Provide the [x, y] coordinate of the cell's center where the given text is located.  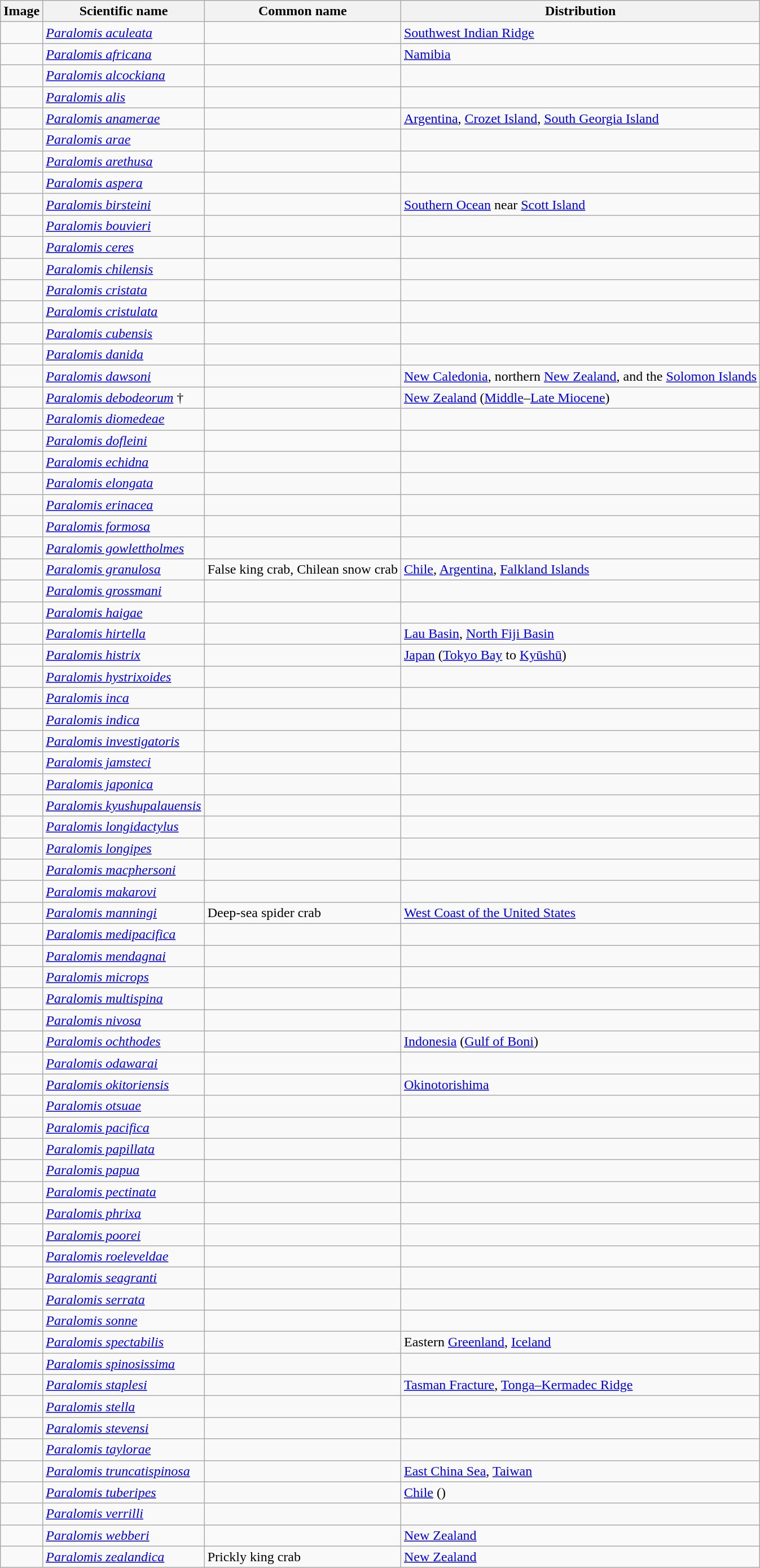
Paralomis gowlettholmes [124, 548]
West Coast of the United States [580, 913]
Paralomis erinacea [124, 505]
Lau Basin, North Fiji Basin [580, 634]
Paralomis zealandica [124, 1557]
Paralomis phrixa [124, 1213]
Paralomis multispina [124, 999]
Chile, Argentina, Falkland Islands [580, 569]
Paralomis taylorae [124, 1450]
Paralomis debodeorum † [124, 398]
Deep-sea spider crab [302, 913]
Paralomis manningi [124, 913]
Common name [302, 11]
Paralomis investigatoris [124, 741]
New Zealand (Middle–Late Miocene) [580, 398]
Paralomis spinosissima [124, 1364]
Paralomis roeleveldae [124, 1256]
Image [21, 11]
Paralomis arethusa [124, 161]
Chile () [580, 1492]
Paralomis pectinata [124, 1192]
Paralomis cristata [124, 290]
Paralomis dofleini [124, 441]
Paralomis poorei [124, 1235]
Paralomis medipacifica [124, 934]
Paralomis spectabilis [124, 1342]
Paralomis alcockiana [124, 76]
Paralomis pacifica [124, 1127]
Paralomis truncatispinosa [124, 1471]
Paralomis papillata [124, 1149]
Paralomis okitoriensis [124, 1085]
Paralomis cubensis [124, 333]
Paralomis jamsteci [124, 763]
Distribution [580, 11]
Prickly king crab [302, 1557]
Southwest Indian Ridge [580, 33]
Paralomis inca [124, 698]
Paralomis mendagnai [124, 956]
Paralomis hirtella [124, 634]
Paralomis grossmani [124, 591]
Eastern Greenland, Iceland [580, 1342]
Paralomis stella [124, 1407]
East China Sea, Taiwan [580, 1471]
Paralomis verrilli [124, 1514]
Paralomis diomedeae [124, 419]
Paralomis alis [124, 97]
Paralomis aspera [124, 183]
Paralomis ochthodes [124, 1042]
Paralomis stevensi [124, 1428]
Paralomis staplesi [124, 1385]
Paralomis makarovi [124, 891]
Paralomis anamerae [124, 118]
Paralomis bouvieri [124, 226]
Paralomis echidna [124, 462]
Paralomis dawsoni [124, 376]
Paralomis danida [124, 355]
Paralomis odawarai [124, 1063]
Southern Ocean near Scott Island [580, 204]
Paralomis longipes [124, 848]
Tasman Fracture, Tonga–Kermadec Ridge [580, 1385]
Paralomis birsteini [124, 204]
Paralomis longidactylus [124, 827]
Paralomis histrix [124, 655]
Japan (Tokyo Bay to Kyūshū) [580, 655]
Paralomis webberi [124, 1535]
Paralomis cristulata [124, 312]
Paralomis papua [124, 1170]
Paralomis nivosa [124, 1020]
Okinotorishima [580, 1085]
Paralomis elongata [124, 483]
Paralomis indica [124, 720]
Paralomis chilensis [124, 269]
Paralomis sonne [124, 1321]
Paralomis tuberipes [124, 1492]
Paralomis aculeata [124, 33]
False king crab, Chilean snow crab [302, 569]
Namibia [580, 54]
Argentina, Crozet Island, South Georgia Island [580, 118]
Paralomis arae [124, 140]
Paralomis otsuae [124, 1106]
Paralomis serrata [124, 1299]
Paralomis formosa [124, 526]
Paralomis africana [124, 54]
Indonesia (Gulf of Boni) [580, 1042]
New Caledonia, northern New Zealand, and the Solomon Islands [580, 376]
Paralomis macphersoni [124, 870]
Scientific name [124, 11]
Paralomis haigae [124, 612]
Paralomis hystrixoides [124, 677]
Paralomis granulosa [124, 569]
Paralomis seagranti [124, 1278]
Paralomis microps [124, 977]
Paralomis ceres [124, 247]
Paralomis kyushupalauensis [124, 805]
Paralomis japonica [124, 784]
